Capture the cell that displays the provided text and extract its [x, y] central coordinate. 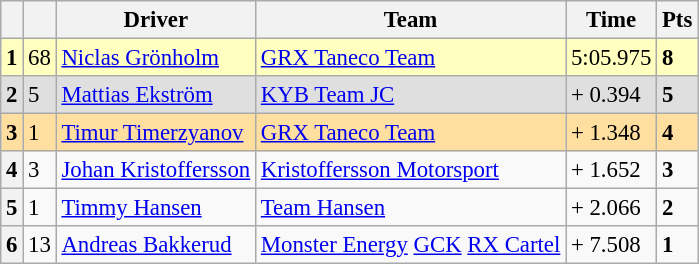
Niclas Grönholm [156, 58]
+ 7.508 [612, 245]
+ 2.066 [612, 208]
6 [12, 245]
Timur Timerzyanov [156, 133]
KYB Team JC [410, 95]
Pts [678, 20]
+ 1.348 [612, 133]
+ 1.652 [612, 170]
Kristoffersson Motorsport [410, 170]
Monster Energy GCK RX Cartel [410, 245]
5:05.975 [612, 58]
68 [40, 58]
13 [40, 245]
Team Hansen [410, 208]
8 [678, 58]
+ 0.394 [612, 95]
Driver [156, 20]
Time [612, 20]
Timmy Hansen [156, 208]
Mattias Ekström [156, 95]
Johan Kristoffersson [156, 170]
Andreas Bakkerud [156, 245]
Team [410, 20]
